Determine the [X, Y] coordinate at the center of the cell enclosing the given text.  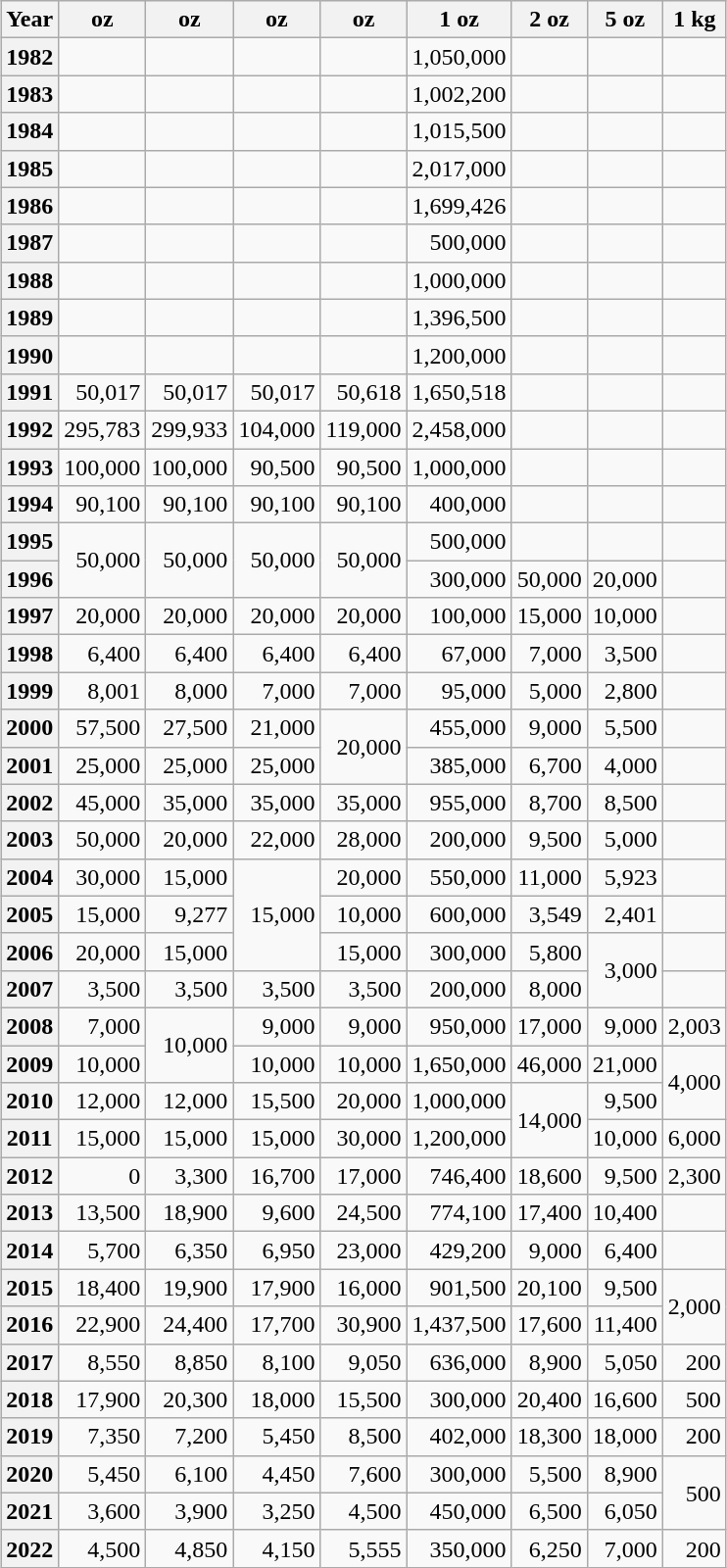
104,000 [276, 429]
1 kg [694, 20]
2013 [29, 1213]
1 oz [459, 20]
901,500 [459, 1288]
429,200 [459, 1250]
2016 [29, 1325]
18,400 [102, 1288]
2,003 [694, 1026]
9,277 [190, 914]
1994 [29, 505]
1992 [29, 429]
11,000 [549, 877]
1,396,500 [459, 318]
7,200 [190, 1437]
2,000 [694, 1306]
3,549 [549, 914]
6,050 [625, 1511]
6,000 [694, 1139]
2,017,000 [459, 169]
2006 [29, 952]
2022 [29, 1548]
746,400 [459, 1176]
774,100 [459, 1213]
1,437,500 [459, 1325]
46,000 [549, 1063]
3,900 [190, 1511]
2001 [29, 765]
2012 [29, 1176]
6,950 [276, 1250]
14,000 [549, 1120]
1982 [29, 57]
20,400 [549, 1399]
8,850 [190, 1362]
2,800 [625, 691]
8,550 [102, 1362]
1990 [29, 355]
3,250 [276, 1511]
16,000 [363, 1288]
1985 [29, 169]
402,000 [459, 1437]
23,000 [363, 1250]
2020 [29, 1474]
2003 [29, 840]
8,700 [549, 803]
450,000 [459, 1511]
7,600 [363, 1474]
8,100 [276, 1362]
1989 [29, 318]
6,250 [549, 1548]
5,923 [625, 877]
2004 [29, 877]
17,700 [276, 1325]
400,000 [459, 505]
9,600 [276, 1213]
600,000 [459, 914]
19,900 [190, 1288]
22,900 [102, 1325]
550,000 [459, 877]
2015 [29, 1288]
119,000 [363, 429]
5,555 [363, 1548]
1,050,000 [459, 57]
2008 [29, 1026]
2019 [29, 1437]
Year [29, 20]
2014 [29, 1250]
5,050 [625, 1362]
636,000 [459, 1362]
2021 [29, 1511]
95,000 [459, 691]
16,600 [625, 1399]
2005 [29, 914]
1,699,426 [459, 206]
20,100 [549, 1288]
0 [102, 1176]
2017 [29, 1362]
6,350 [190, 1250]
5 oz [625, 20]
1993 [29, 467]
11,400 [625, 1325]
955,000 [459, 803]
1,650,518 [459, 392]
2,401 [625, 914]
28,000 [363, 840]
57,500 [102, 728]
24,500 [363, 1213]
13,500 [102, 1213]
2011 [29, 1139]
2010 [29, 1102]
3,000 [625, 970]
20,300 [190, 1399]
22,000 [276, 840]
24,400 [190, 1325]
10,400 [625, 1213]
17,600 [549, 1325]
4,150 [276, 1548]
385,000 [459, 765]
50,618 [363, 392]
5,700 [102, 1250]
5,800 [549, 952]
350,000 [459, 1548]
1987 [29, 243]
299,933 [190, 429]
16,700 [276, 1176]
67,000 [459, 654]
1998 [29, 654]
1995 [29, 542]
4,450 [276, 1474]
295,783 [102, 429]
1,650,000 [459, 1063]
3,600 [102, 1511]
8,001 [102, 691]
6,500 [549, 1511]
7,350 [102, 1437]
18,900 [190, 1213]
3,300 [190, 1176]
1983 [29, 94]
2000 [29, 728]
2018 [29, 1399]
4,850 [190, 1548]
2,458,000 [459, 429]
2 oz [549, 20]
2007 [29, 989]
1999 [29, 691]
30,900 [363, 1325]
18,600 [549, 1176]
1984 [29, 131]
1986 [29, 206]
17,400 [549, 1213]
1997 [29, 616]
1991 [29, 392]
1,002,200 [459, 94]
1,015,500 [459, 131]
18,300 [549, 1437]
1996 [29, 579]
2002 [29, 803]
455,000 [459, 728]
45,000 [102, 803]
1988 [29, 280]
6,700 [549, 765]
27,500 [190, 728]
2009 [29, 1063]
950,000 [459, 1026]
9,050 [363, 1362]
2,300 [694, 1176]
6,100 [190, 1474]
